Identify which cell holds the provided text, then report its (X, Y) central coordinate. 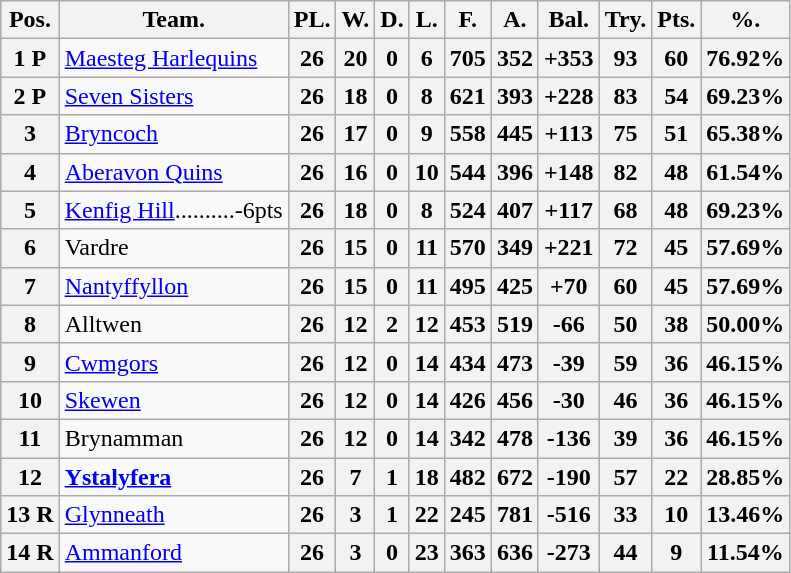
781 (514, 515)
+117 (568, 210)
-39 (568, 362)
-273 (568, 553)
445 (514, 134)
4 (30, 172)
28.85% (746, 477)
%. (746, 20)
393 (514, 96)
L. (426, 20)
-30 (568, 400)
456 (514, 400)
Brynamman (174, 438)
13.46% (746, 515)
D. (392, 20)
363 (468, 553)
Seven Sisters (174, 96)
621 (468, 96)
82 (626, 172)
16 (356, 172)
570 (468, 248)
61.54% (746, 172)
57 (626, 477)
39 (626, 438)
Skewen (174, 400)
342 (468, 438)
453 (468, 324)
-190 (568, 477)
2 P (30, 96)
W. (356, 20)
2 (392, 324)
+70 (568, 286)
Pts. (676, 20)
Ammanford (174, 553)
672 (514, 477)
Pos. (30, 20)
Nantyffyllon (174, 286)
72 (626, 248)
524 (468, 210)
Glynneath (174, 515)
5 (30, 210)
Maesteg Harlequins (174, 58)
478 (514, 438)
51 (676, 134)
33 (626, 515)
+228 (568, 96)
14 R (30, 553)
396 (514, 172)
349 (514, 248)
54 (676, 96)
Alltwen (174, 324)
-136 (568, 438)
65.38% (746, 134)
495 (468, 286)
+353 (568, 58)
75 (626, 134)
482 (468, 477)
Team. (174, 20)
426 (468, 400)
50.00% (746, 324)
93 (626, 58)
Cwmgors (174, 362)
+221 (568, 248)
11.54% (746, 553)
Kenfig Hill..........-6pts (174, 210)
+148 (568, 172)
-66 (568, 324)
473 (514, 362)
519 (514, 324)
A. (514, 20)
425 (514, 286)
245 (468, 515)
352 (514, 58)
F. (468, 20)
705 (468, 58)
Ystalyfera (174, 477)
23 (426, 553)
-516 (568, 515)
544 (468, 172)
407 (514, 210)
+113 (568, 134)
46 (626, 400)
68 (626, 210)
636 (514, 553)
Vardre (174, 248)
13 R (30, 515)
558 (468, 134)
20 (356, 58)
1 P (30, 58)
PL. (312, 20)
434 (468, 362)
50 (626, 324)
59 (626, 362)
Try. (626, 20)
Bal. (568, 20)
76.92% (746, 58)
Bryncoch (174, 134)
44 (626, 553)
83 (626, 96)
17 (356, 134)
38 (676, 324)
Aberavon Quins (174, 172)
